Pinpoint the cell where the given text exists, returning its (X, Y) midpoint coordinate. 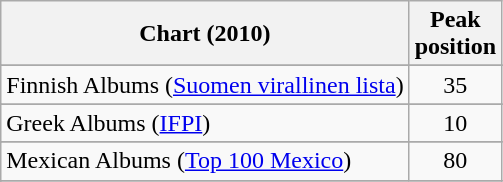
80 (455, 161)
Peak position (455, 34)
Finnish Albums (Suomen virallinen lista) (205, 85)
Mexican Albums (Top 100 Mexico) (205, 161)
Greek Albums (IFPI) (205, 123)
Chart (2010) (205, 34)
35 (455, 85)
10 (455, 123)
